Extract the (x, y) coordinate from the center of the cell holding the provided text.  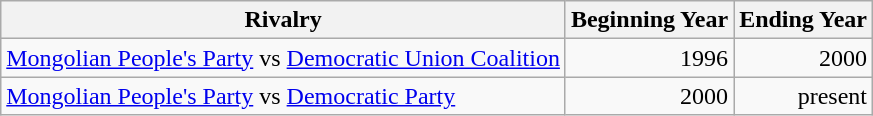
Mongolian People's Party vs Democratic Union Coalition (284, 58)
Mongolian People's Party vs Democratic Party (284, 96)
present (804, 96)
1996 (649, 58)
Ending Year (804, 20)
Beginning Year (649, 20)
Rivalry (284, 20)
